Find where the given text appears and provide that cell's center as (X, Y) coordinate. 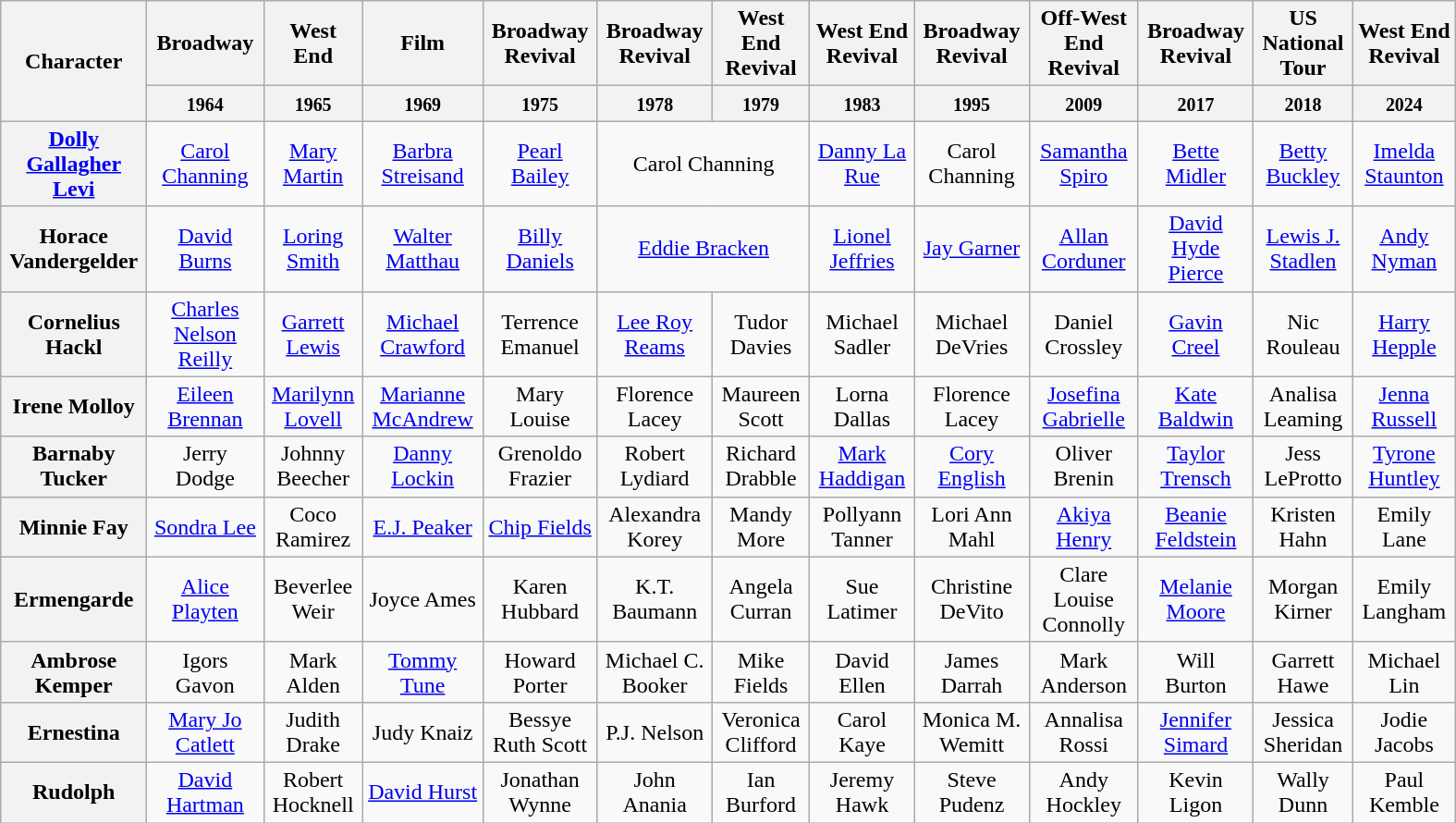
K.T. Baumann (655, 599)
Veronica Clifford (761, 732)
Nic Rouleau (1303, 334)
Eddie Bracken (704, 249)
Film (422, 43)
Grenoldo Frazier (540, 466)
Mark Anderson (1083, 671)
Wally Dunn (1303, 792)
Karen Hubbard (540, 599)
Walter Matthau (422, 249)
Pearl Bailey (540, 164)
Michael DeVries (972, 334)
Emily Langham (1405, 599)
Irene Molloy (74, 407)
Samantha Spiro (1083, 164)
Joyce Ames (422, 599)
Marilynn Lovell (312, 407)
Gavin Creel (1195, 334)
Rudolph (74, 792)
Lionel Jeffries (862, 249)
1978 (655, 104)
Off-West End Revival (1083, 43)
Alice Playten (205, 599)
James Darrah (972, 671)
Ambrose Kemper (74, 671)
Monica M. Wemitt (972, 732)
Melanie Moore (1195, 599)
Robert Hocknell (312, 792)
Igors Gavon (205, 671)
Marianne McAndrew (422, 407)
Dolly Gallagher Levi (74, 164)
1964 (205, 104)
Ernestina (74, 732)
Paul Kemble (1405, 792)
Oliver Brenin (1083, 466)
Allan Corduner (1083, 249)
1969 (422, 104)
Michael C. Booker (655, 671)
Tommy Tune (422, 671)
David Ellen (862, 671)
Chip Fields (540, 527)
1965 (312, 104)
Charles Nelson Reilly (205, 334)
Daniel Crossley (1083, 334)
Michael Lin (1405, 671)
Terrence Emanuel (540, 334)
Josefina Gabrielle (1083, 407)
Tyrone Huntley (1405, 466)
Mike Fields (761, 671)
Jerry Dodge (205, 466)
Lewis J. Stadlen (1303, 249)
Alexandra Korey (655, 527)
Howard Porter (540, 671)
Ian Burford (761, 792)
Cory English (972, 466)
David Hurst (422, 792)
Mary Louise (540, 407)
Danny La Rue (862, 164)
Andy Nyman (1405, 249)
Barnaby Tucker (74, 466)
Emily Lane (1405, 527)
2024 (1405, 104)
Taylor Trensch (1195, 466)
Michael Crawford (422, 334)
Jonathan Wynne (540, 792)
Mary Jo Catlett (205, 732)
Harry Hepple (1405, 334)
Imelda Staunton (1405, 164)
Michael Sadler (862, 334)
Garrett Lewis (312, 334)
Judy Knaiz (422, 732)
Johnny Beecher (312, 466)
Jess LeProtto (1303, 466)
Sondra Lee (205, 527)
US National Tour (1303, 43)
Betty Buckley (1303, 164)
Clare Louise Connolly (1083, 599)
Will Burton (1195, 671)
Steve Pudenz (972, 792)
2017 (1195, 104)
Sue Latimer (862, 599)
David Hartman (205, 792)
Character (74, 61)
Danny Lockin (422, 466)
Mark Alden (312, 671)
Tudor Davies (761, 334)
Jay Garner (972, 249)
Kate Baldwin (1195, 407)
Angela Curran (761, 599)
Jessica Sheridan (1303, 732)
Maureen Scott (761, 407)
West End (312, 43)
Jenna Russell (1405, 407)
Minnie Fay (74, 527)
Mary Martin (312, 164)
Broadway (205, 43)
E.J. Peaker (422, 527)
1995 (972, 104)
Carol Kaye (862, 732)
Garrett Hawe (1303, 671)
Coco Ramirez (312, 527)
1979 (761, 104)
1983 (862, 104)
2018 (1303, 104)
Billy Daniels (540, 249)
Ermengarde (74, 599)
Jodie Jacobs (1405, 732)
John Anania (655, 792)
Judith Drake (312, 732)
David Burns (205, 249)
2009 (1083, 104)
Eileen Brennan (205, 407)
P.J. Nelson (655, 732)
Beverlee Weir (312, 599)
Jennifer Simard (1195, 732)
Robert Lydiard (655, 466)
Beanie Feldstein (1195, 527)
Kevin Ligon (1195, 792)
Barbra Streisand (422, 164)
Analisa Leaming (1303, 407)
Loring Smith (312, 249)
Annalisa Rossi (1083, 732)
Morgan Kirner (1303, 599)
Bette Midler (1195, 164)
Pollyann Tanner (862, 527)
Jeremy Hawk (862, 792)
Andy Hockley (1083, 792)
Mandy More (761, 527)
Akiya Henry (1083, 527)
Lee Roy Reams (655, 334)
Kristen Hahn (1303, 527)
Mark Haddigan (862, 466)
David Hyde Pierce (1195, 249)
Bessye Ruth Scott (540, 732)
Christine DeVito (972, 599)
Cornelius Hackl (74, 334)
Lori Ann Mahl (972, 527)
Horace Vandergelder (74, 249)
1975 (540, 104)
Lorna Dallas (862, 407)
Richard Drabble (761, 466)
